Return the (X, Y) coordinate for the center point of the cell that contains the specified text.  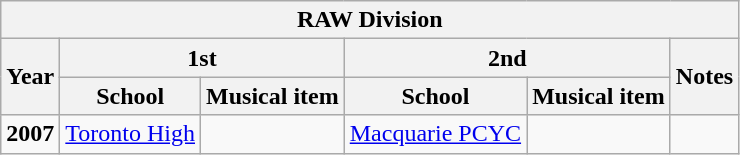
RAW Division (370, 20)
Macquarie PCYC (435, 134)
Toronto High (130, 134)
2007 (30, 134)
2nd (507, 58)
Notes (704, 77)
Year (30, 77)
1st (202, 58)
